Extract the [x, y] coordinate from the center of the cell holding the provided text.  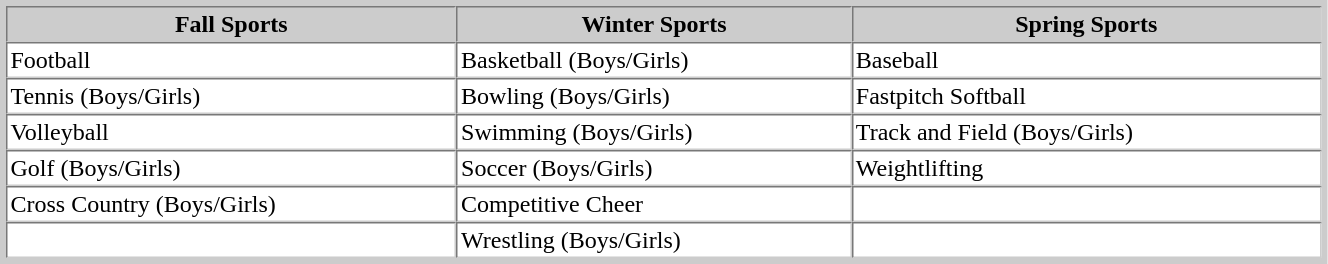
Fall Sports [232, 24]
Volleyball [232, 132]
Fastpitch Softball [1086, 96]
Tennis (Boys/Girls) [232, 96]
Soccer (Boys/Girls) [654, 168]
Golf (Boys/Girls) [232, 168]
Football [232, 60]
Weightlifting [1086, 168]
Competitive Cheer [654, 204]
Cross Country (Boys/Girls) [232, 204]
Track and Field (Boys/Girls) [1086, 132]
Wrestling (Boys/Girls) [654, 240]
Spring Sports [1086, 24]
Winter Sports [654, 24]
Bowling (Boys/Girls) [654, 96]
Basketball (Boys/Girls) [654, 60]
Baseball [1086, 60]
Swimming (Boys/Girls) [654, 132]
